Find where the given text appears and provide that cell's center as (x, y) coordinate. 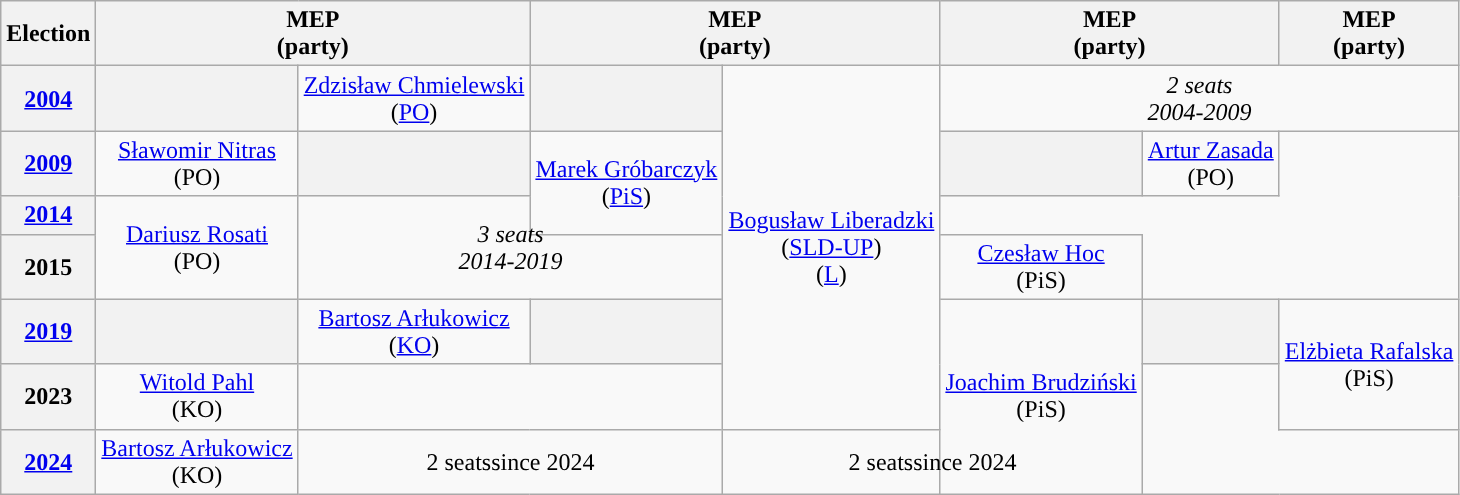
3 seats2014-2019 (510, 248)
Bogusław Liberadzki(SLD-UP)(L) (832, 248)
2019 (48, 332)
Sławomir Nitras(PO) (197, 164)
Czesław Hoc(PiS) (1041, 266)
2009 (48, 164)
Marek Gróbarczyk(PiS) (626, 182)
Elżbieta Rafalska(PiS) (1369, 364)
2024 (48, 462)
Joachim Brudziński(PiS) (1041, 396)
Zdzisław Chmielewski(PO) (414, 98)
Dariusz Rosati(PO) (197, 248)
Artur Zasada(PO) (1210, 164)
Election (48, 34)
Witold Pahl(KO) (197, 396)
2 seats2004-2009 (1200, 98)
2014 (48, 215)
2023 (48, 396)
2004 (48, 98)
2015 (48, 266)
